Locate the cell with the specified text and output its (X, Y) center coordinate. 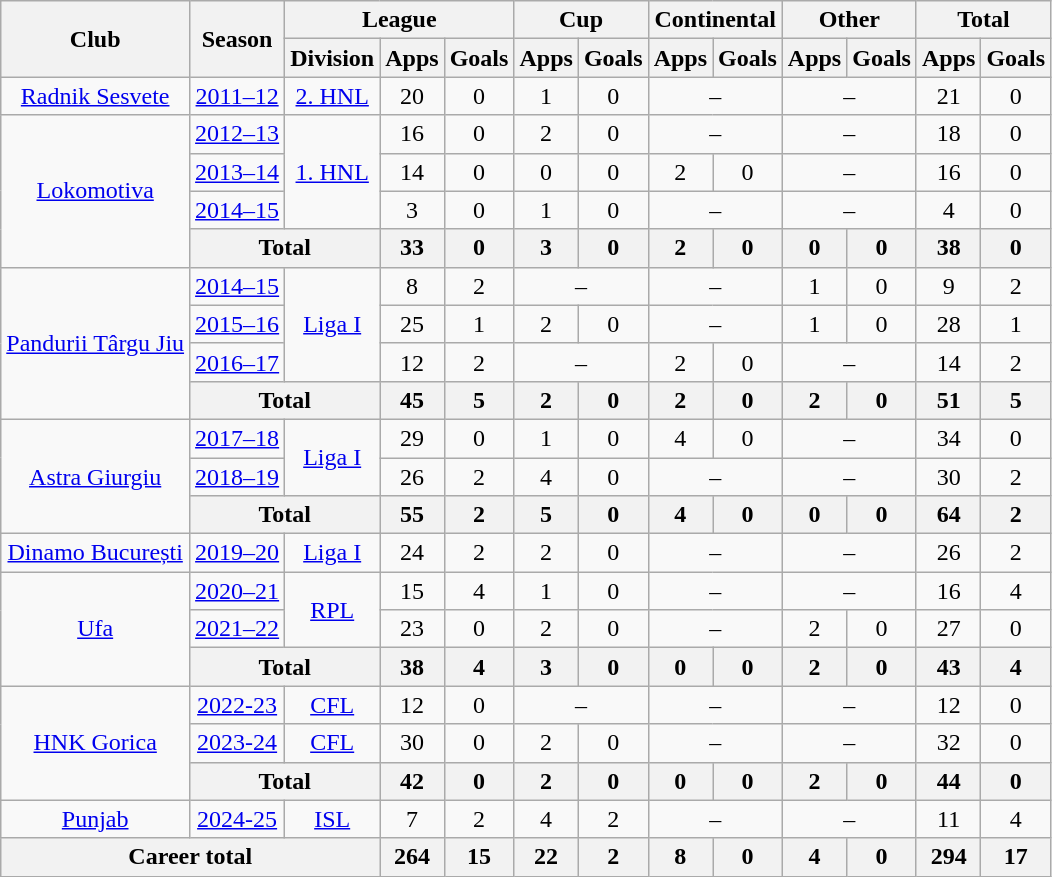
RPL (332, 610)
42 (412, 781)
Club (96, 39)
27 (948, 629)
2024-25 (238, 819)
29 (412, 438)
Other (849, 20)
Punjab (96, 819)
2. HNL (332, 96)
Ufa (96, 629)
23 (412, 629)
18 (948, 134)
2023-24 (238, 743)
51 (948, 400)
Continental (715, 20)
Career total (190, 857)
Astra Giurgiu (96, 476)
Radnik Sesvete (96, 96)
25 (412, 324)
2022-23 (238, 705)
ISL (332, 819)
22 (546, 857)
Lokomotiva (96, 191)
45 (412, 400)
2012–13 (238, 134)
11 (948, 819)
HNK Gorica (96, 743)
1. HNL (332, 172)
43 (948, 667)
32 (948, 743)
Cup (581, 20)
21 (948, 96)
55 (412, 515)
2019–20 (238, 553)
2016–17 (238, 362)
2011–12 (238, 96)
Pandurii Târgu Jiu (96, 343)
2013–14 (238, 172)
2018–19 (238, 477)
294 (948, 857)
17 (1016, 857)
2021–22 (238, 629)
44 (948, 781)
20 (412, 96)
28 (948, 324)
League (400, 20)
2017–18 (238, 438)
64 (948, 515)
9 (948, 286)
2020–21 (238, 591)
7 (412, 819)
Dinamo București (96, 553)
33 (412, 248)
34 (948, 438)
Season (238, 39)
24 (412, 553)
2015–16 (238, 324)
Division (332, 58)
264 (412, 857)
